Return the [x, y] coordinate for the center point of the cell that contains the specified text.  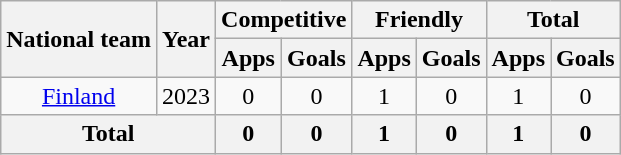
Year [186, 39]
Competitive [284, 20]
Finland [79, 96]
2023 [186, 96]
Friendly [419, 20]
National team [79, 39]
